Return the [X, Y] coordinate for the center point of the cell that contains the specified text.  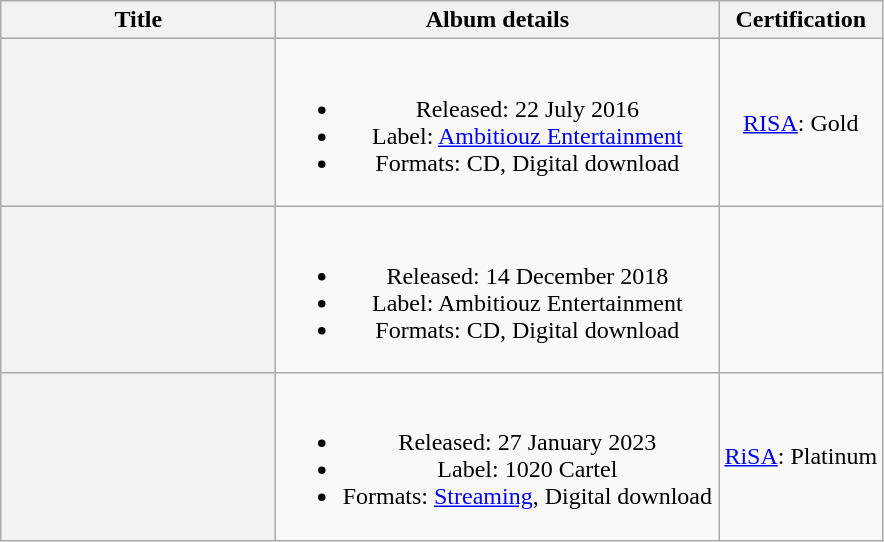
RISA: Gold [801, 122]
Album details [498, 20]
Released: 14 December 2018Label: Ambitiouz EntertainmentFormats: CD, Digital download [498, 290]
Title [138, 20]
Released: 27 January 2023Label: 1020 CartelFormats: Streaming, Digital download [498, 456]
Released: 22 July 2016Label: Ambitiouz EntertainmentFormats: CD, Digital download [498, 122]
RiSA: Platinum [801, 456]
Certification [801, 20]
